Search for the cell housing the specified text and yield its [X, Y] center coordinate. 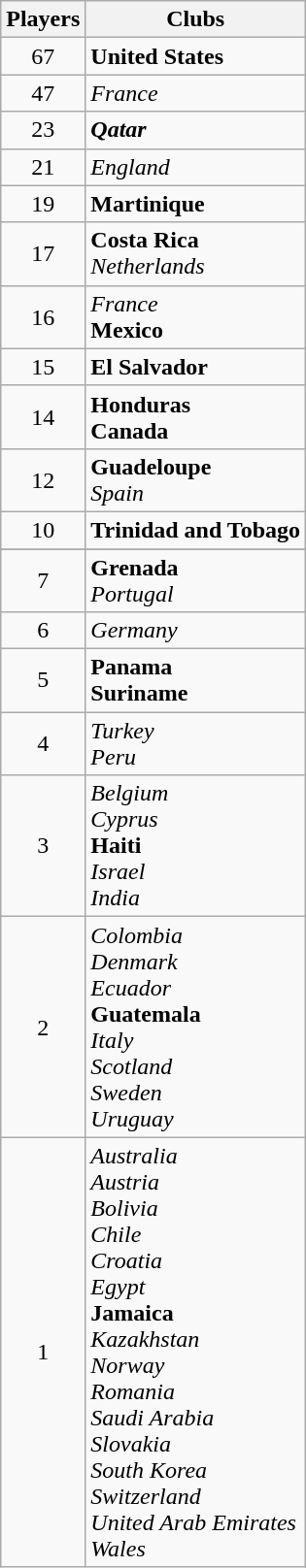
Panama Suriname [196, 681]
21 [43, 167]
Colombia Denmark Ecuador Guatemala Italy Scotland Sweden Uruguay [196, 1027]
Players [43, 19]
Clubs [196, 19]
7 [43, 580]
Trinidad and Tobago [196, 530]
6 [43, 631]
Belgium Cyprus Haiti Israel India [196, 846]
15 [43, 367]
Qatar [196, 130]
14 [43, 417]
Grenada Portugal [196, 580]
1 [43, 1353]
23 [43, 130]
Turkey Peru [196, 743]
Honduras Canada [196, 417]
19 [43, 204]
17 [43, 254]
Martinique [196, 204]
El Salvador [196, 367]
47 [43, 93]
5 [43, 681]
12 [43, 479]
Germany [196, 631]
4 [43, 743]
United States [196, 56]
10 [43, 530]
3 [43, 846]
Costa Rica Netherlands [196, 254]
16 [43, 316]
France Mexico [196, 316]
Guadeloupe Spain [196, 479]
France [196, 93]
2 [43, 1027]
67 [43, 56]
England [196, 167]
